Locate the cell with the specified text and output its [x, y] center coordinate. 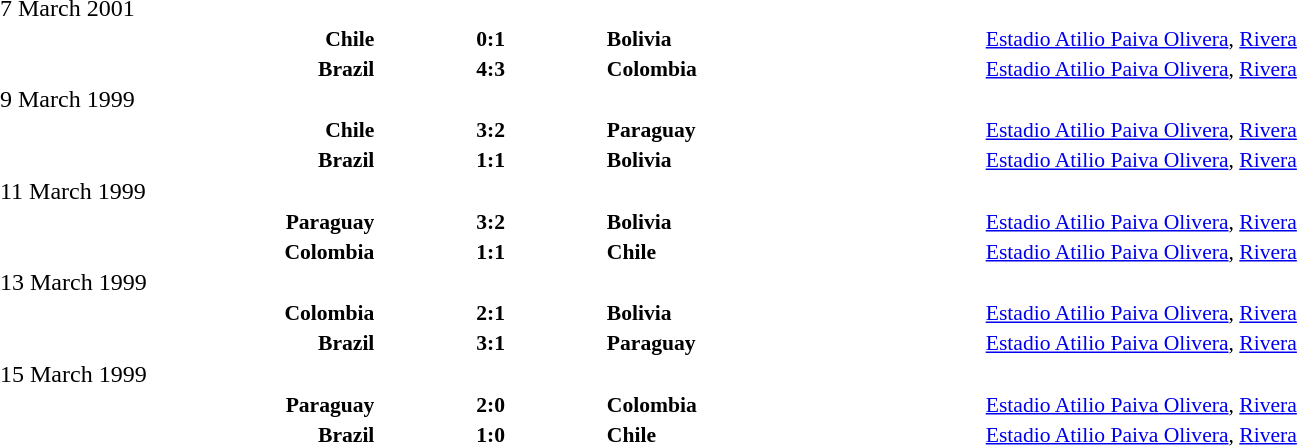
0:1 [490, 38]
2:0 [490, 404]
Chile [794, 252]
2:1 [490, 313]
4:3 [490, 68]
3:1 [490, 343]
